Extract the [x, y] coordinate from the center of the cell holding the provided text.  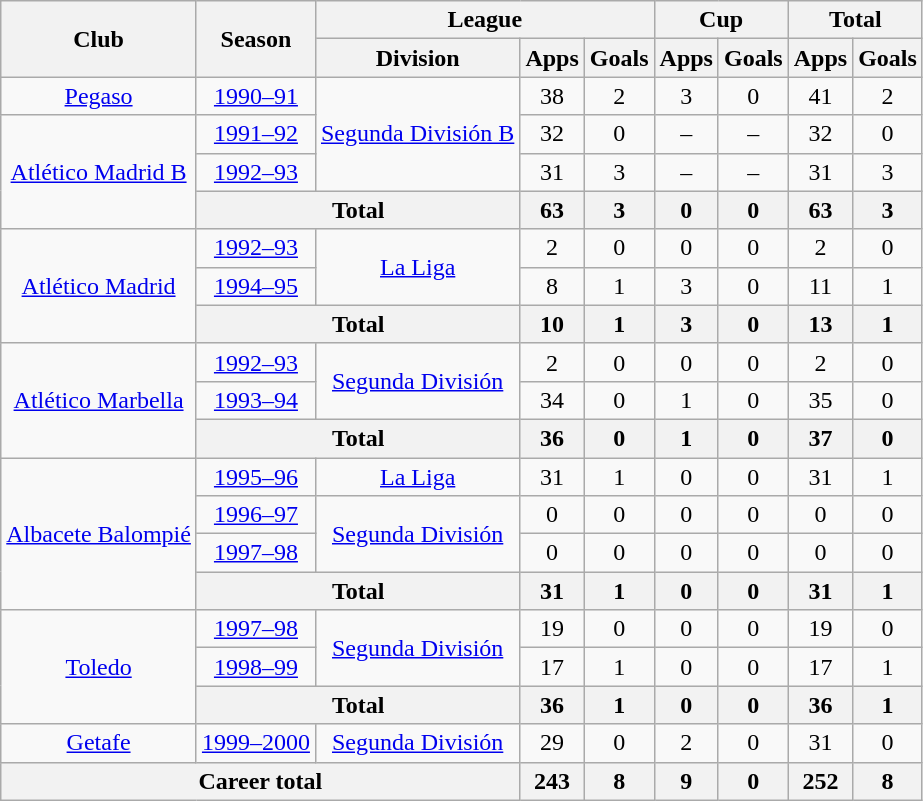
1990–91 [256, 96]
1991–92 [256, 134]
35 [820, 400]
Season [256, 39]
1994–95 [256, 286]
10 [552, 324]
Albacete Balompié [99, 534]
11 [820, 286]
34 [552, 400]
Atlético Marbella [99, 400]
Cup [721, 20]
29 [552, 743]
Pegaso [99, 96]
Atlético Madrid [99, 286]
Career total [260, 781]
Division [417, 58]
37 [820, 438]
1995–96 [256, 477]
13 [820, 324]
1999–2000 [256, 743]
243 [552, 781]
41 [820, 96]
Segunda División B [417, 134]
1998–99 [256, 667]
Getafe [99, 743]
9 [686, 781]
League [484, 20]
252 [820, 781]
1996–97 [256, 515]
38 [552, 96]
1993–94 [256, 400]
Toledo [99, 667]
Club [99, 39]
Atlético Madrid B [99, 172]
